Pinpoint the cell where the given text exists, returning its [x, y] midpoint coordinate. 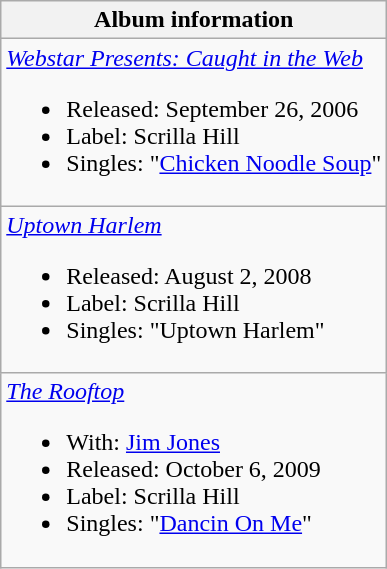
Album information [194, 20]
The RooftopWith: Jim JonesReleased: October 6, 2009Label: Scrilla HillSingles: "Dancin On Me" [194, 470]
Webstar Presents: Caught in the WebReleased: September 26, 2006Label: Scrilla HillSingles: "Chicken Noodle Soup" [194, 122]
Uptown HarlemReleased: August 2, 2008Label: Scrilla HillSingles: "Uptown Harlem" [194, 290]
